Locate the cell with the specified text and output its (X, Y) center coordinate. 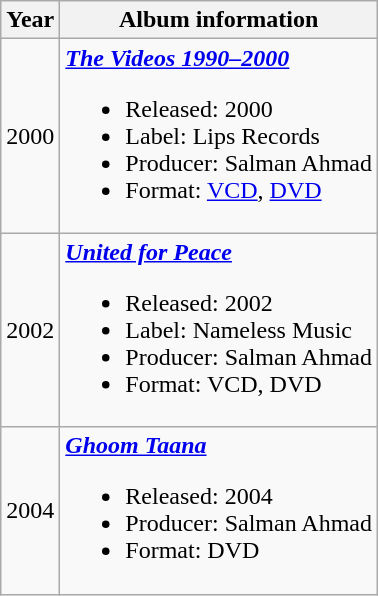
Ghoom TaanaReleased: 2004Producer: Salman AhmadFormat: DVD (219, 510)
2004 (30, 510)
United for PeaceReleased: 2002Label: Nameless MusicProducer: Salman AhmadFormat: VCD, DVD (219, 330)
Album information (219, 20)
The Videos 1990–2000Released: 2000Label: Lips RecordsProducer: Salman AhmadFormat: VCD, DVD (219, 136)
2002 (30, 330)
Year (30, 20)
2000 (30, 136)
